From the cell containing the given text, extract its center point as (x, y) coordinate. 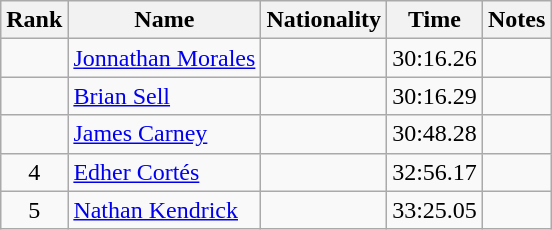
33:25.05 (435, 210)
Brian Sell (164, 96)
32:56.17 (435, 172)
Jonnathan Morales (164, 58)
Time (435, 20)
Notes (516, 20)
Edher Cortés (164, 172)
5 (34, 210)
30:48.28 (435, 134)
James Carney (164, 134)
Rank (34, 20)
30:16.29 (435, 96)
4 (34, 172)
Nationality (324, 20)
Name (164, 20)
30:16.26 (435, 58)
Nathan Kendrick (164, 210)
